Scan for the cell matching the given text and deliver its [x, y] coordinate at center. 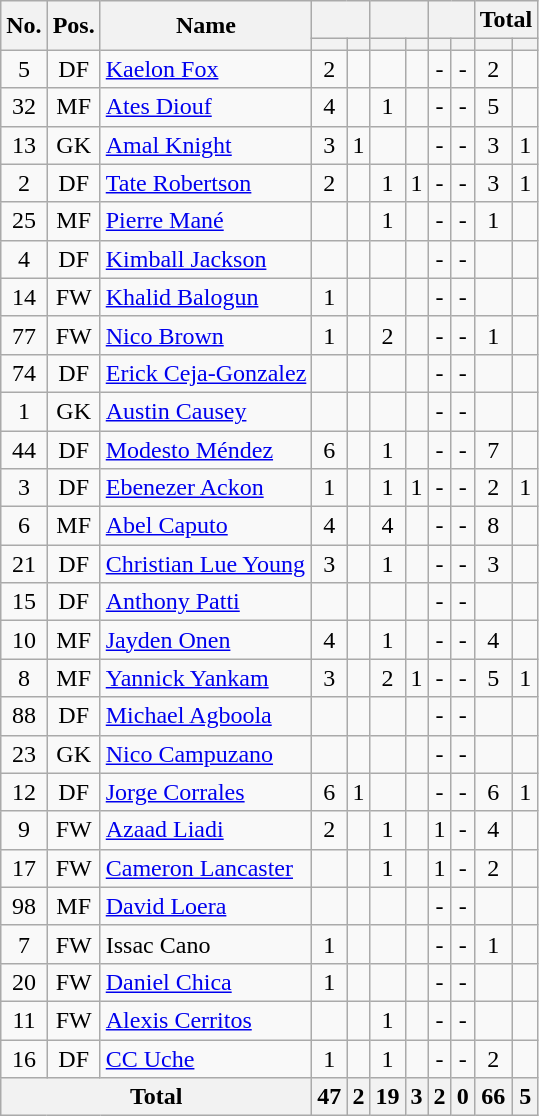
Alexis Cerritos [206, 1020]
Michael Agboola [206, 716]
Ebenezer Ackon [206, 488]
12 [24, 792]
CC Uche [206, 1059]
Erick Ceja-Gonzalez [206, 373]
17 [24, 868]
Azaad Liadi [206, 830]
Austin Causey [206, 411]
47 [330, 1097]
25 [24, 221]
98 [24, 906]
11 [24, 1020]
Kaelon Fox [206, 69]
Yannick Yankam [206, 678]
0 [462, 1097]
Issac Cano [206, 944]
19 [388, 1097]
Christian Lue Young [206, 564]
23 [24, 754]
13 [24, 145]
20 [24, 982]
Name [206, 26]
Nico Brown [206, 335]
Kimball Jackson [206, 259]
Pierre Mané [206, 221]
Jorge Corrales [206, 792]
Tate Robertson [206, 183]
10 [24, 640]
Ates Diouf [206, 107]
Modesto Méndez [206, 449]
Amal Knight [206, 145]
32 [24, 107]
Nico Campuzano [206, 754]
16 [24, 1059]
Khalid Balogun [206, 297]
Abel Caputo [206, 526]
77 [24, 335]
Pos. [74, 26]
15 [24, 602]
44 [24, 449]
9 [24, 830]
88 [24, 716]
66 [493, 1097]
David Loera [206, 906]
14 [24, 297]
21 [24, 564]
Daniel Chica [206, 982]
74 [24, 373]
Jayden Onen [206, 640]
Anthony Patti [206, 602]
No. [24, 26]
Cameron Lancaster [206, 868]
